Capture the cell that displays the provided text and extract its [x, y] central coordinate. 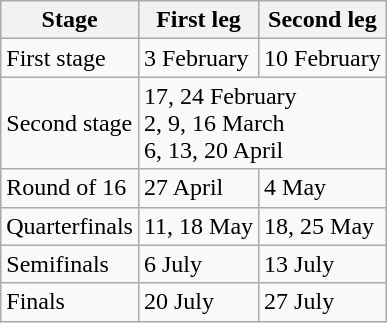
6 July [198, 264]
Semifinals [70, 264]
18, 25 May [323, 226]
13 July [323, 264]
Quarterfinals [70, 226]
Finals [70, 302]
27 April [198, 188]
17, 24 February2, 9, 16 March6, 13, 20 April [262, 123]
20 July [198, 302]
Round of 16 [70, 188]
Second stage [70, 123]
3 February [198, 58]
First leg [198, 20]
11, 18 May [198, 226]
10 February [323, 58]
Stage [70, 20]
4 May [323, 188]
Second leg [323, 20]
27 July [323, 302]
First stage [70, 58]
